Return [x, y] of the center of cell containing provided text 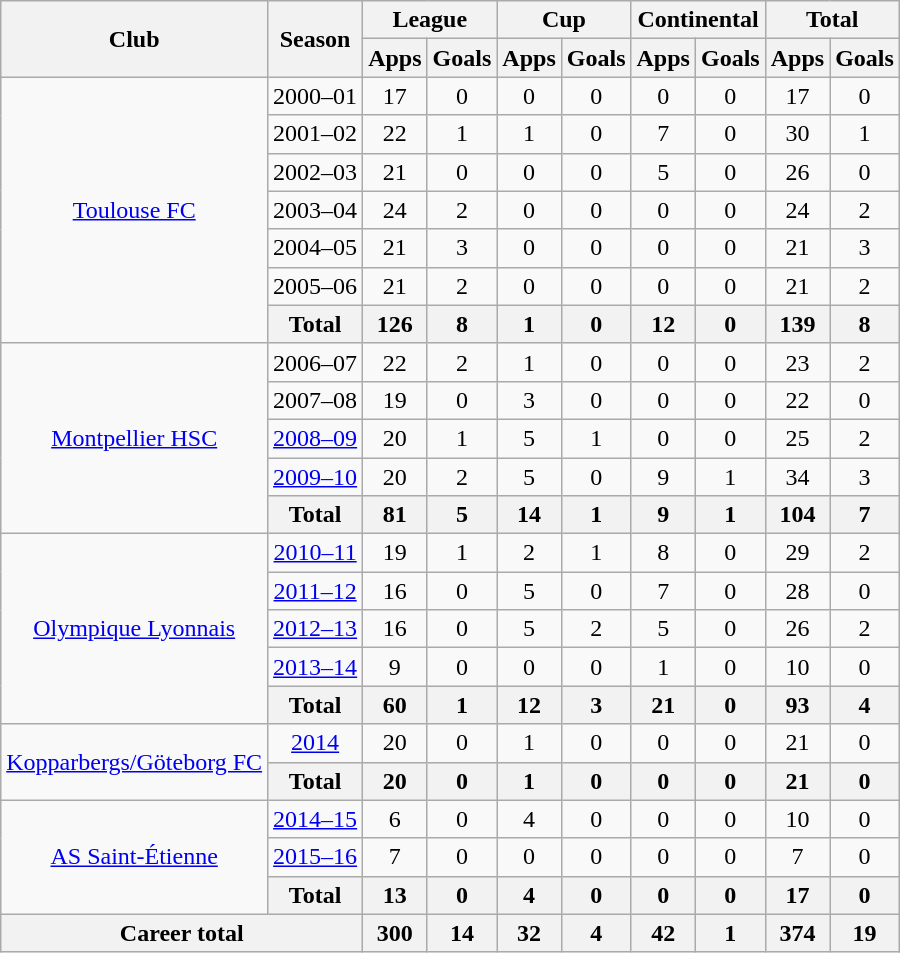
2010–11 [316, 553]
2006–07 [316, 362]
374 [797, 933]
Club [134, 39]
2012–13 [316, 629]
2003–04 [316, 210]
29 [797, 553]
League [430, 20]
28 [797, 591]
25 [797, 438]
Cup [564, 20]
2013–14 [316, 667]
23 [797, 362]
60 [395, 705]
Montpellier HSC [134, 438]
Kopparbergs/Göteborg FC [134, 762]
2005–06 [316, 286]
30 [797, 134]
AS Saint-Étienne [134, 857]
32 [529, 933]
104 [797, 515]
2004–05 [316, 248]
126 [395, 324]
81 [395, 515]
2002–03 [316, 172]
93 [797, 705]
Career total [182, 933]
13 [395, 895]
2000–01 [316, 96]
2001–02 [316, 134]
300 [395, 933]
Season [316, 39]
Toulouse FC [134, 210]
Continental [698, 20]
42 [663, 933]
139 [797, 324]
2008–09 [316, 438]
2009–10 [316, 477]
2007–08 [316, 400]
2014 [316, 743]
6 [395, 819]
Olympique Lyonnais [134, 629]
2011–12 [316, 591]
2015–16 [316, 857]
2014–15 [316, 819]
34 [797, 477]
